Pinpoint the cell where the given text exists, returning its [x, y] midpoint coordinate. 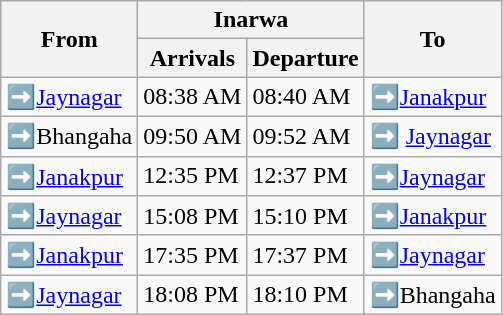
08:38 AM [192, 97]
09:52 AM [306, 136]
18:08 PM [192, 295]
Arrivals [192, 58]
12:35 PM [192, 176]
15:08 PM [192, 216]
09:50 AM [192, 136]
17:35 PM [192, 255]
Departure [306, 58]
➡️ Jaynagar [432, 136]
Inarwa [251, 20]
08:40 AM [306, 97]
To [432, 39]
12:37 PM [306, 176]
15:10 PM [306, 216]
From [70, 39]
17:37 PM [306, 255]
18:10 PM [306, 295]
